Scan for the cell matching the given text and deliver its [x, y] coordinate at center. 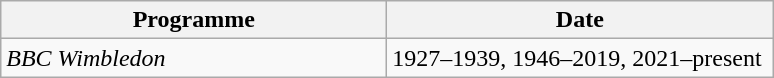
BBC Wimbledon [194, 58]
1927–1939, 1946–2019, 2021–present [580, 58]
Date [580, 20]
Programme [194, 20]
